Locate the cell with the specified text and output its [X, Y] center coordinate. 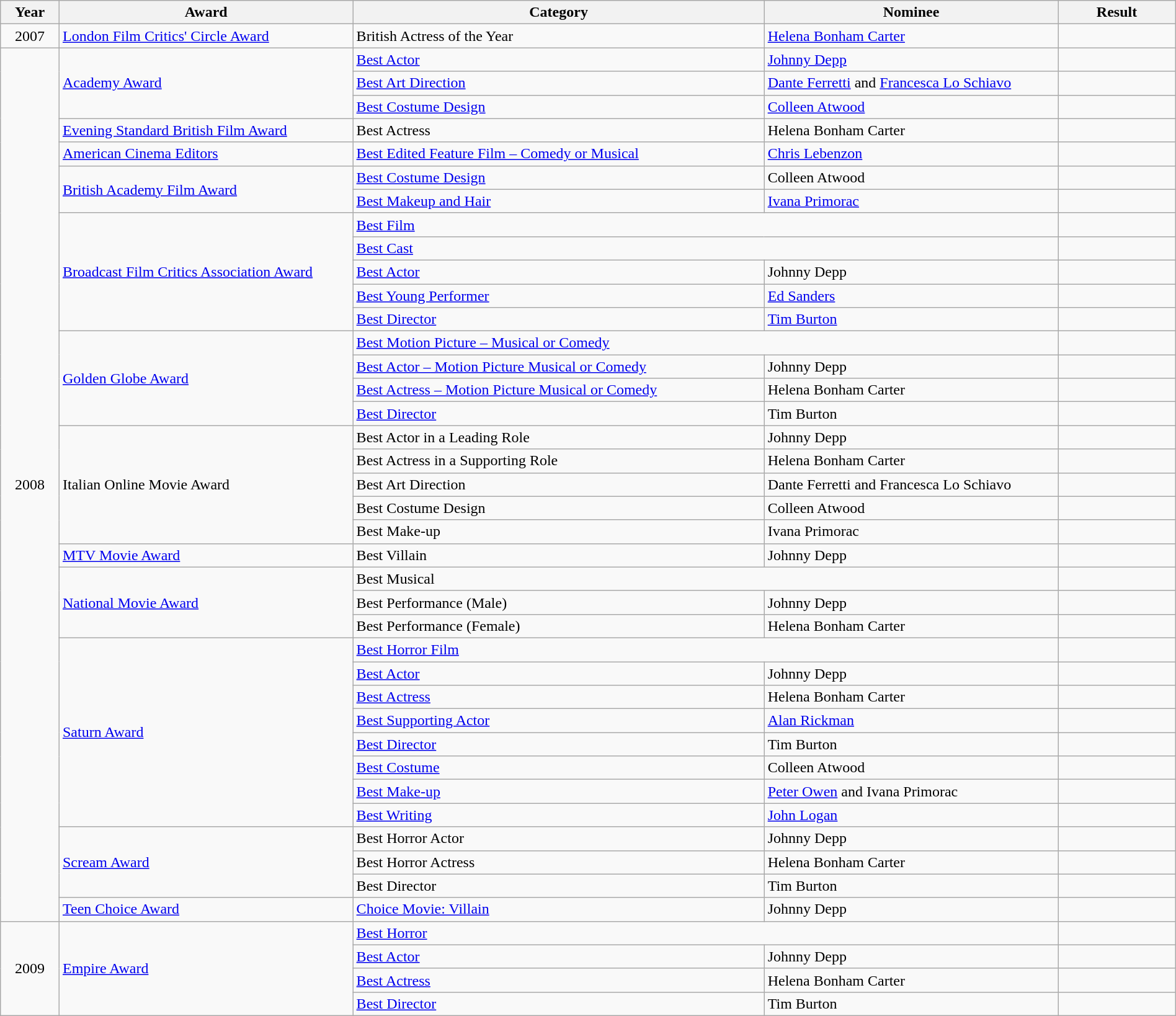
2009 [30, 968]
Best Supporting Actor [558, 721]
National Movie Award [206, 602]
Italian Online Movie Award [206, 484]
MTV Movie Award [206, 555]
Best Horror Actress [558, 862]
Academy Award [206, 83]
British Actress of the Year [558, 36]
Result [1116, 12]
Best Horror [706, 933]
Nominee [911, 12]
Golden Globe Award [206, 378]
Best Horror Film [706, 649]
Ed Sanders [911, 296]
Best Villain [558, 555]
Chris Lebenzon [911, 154]
Best Motion Picture – Musical or Comedy [706, 343]
Best Actress in a Supporting Role [558, 461]
Best Edited Feature Film – Comedy or Musical [558, 154]
Evening Standard British Film Award [206, 130]
Year [30, 12]
Teen Choice Award [206, 909]
2008 [30, 484]
Alan Rickman [911, 721]
Best Horror Actor [558, 839]
John Logan [911, 815]
Best Young Performer [558, 296]
Award [206, 12]
Best Performance (Male) [558, 602]
London Film Critics' Circle Award [206, 36]
Best Cast [706, 248]
Category [558, 12]
Saturn Award [206, 732]
American Cinema Editors [206, 154]
Best Performance (Female) [558, 626]
Best Actor in a Leading Role [558, 437]
Broadcast Film Critics Association Award [206, 272]
Best Musical [706, 579]
Scream Award [206, 862]
Best Actor – Motion Picture Musical or Comedy [558, 367]
British Academy Film Award [206, 189]
Peter Owen and Ivana Primorac [911, 791]
Best Actress – Motion Picture Musical or Comedy [558, 390]
2007 [30, 36]
Best Costume [558, 768]
Best Film [706, 225]
Choice Movie: Villain [558, 909]
Best Makeup and Hair [558, 201]
Empire Award [206, 968]
Best Writing [558, 815]
